Extract the (x, y) coordinate from the center of the cell holding the provided text.  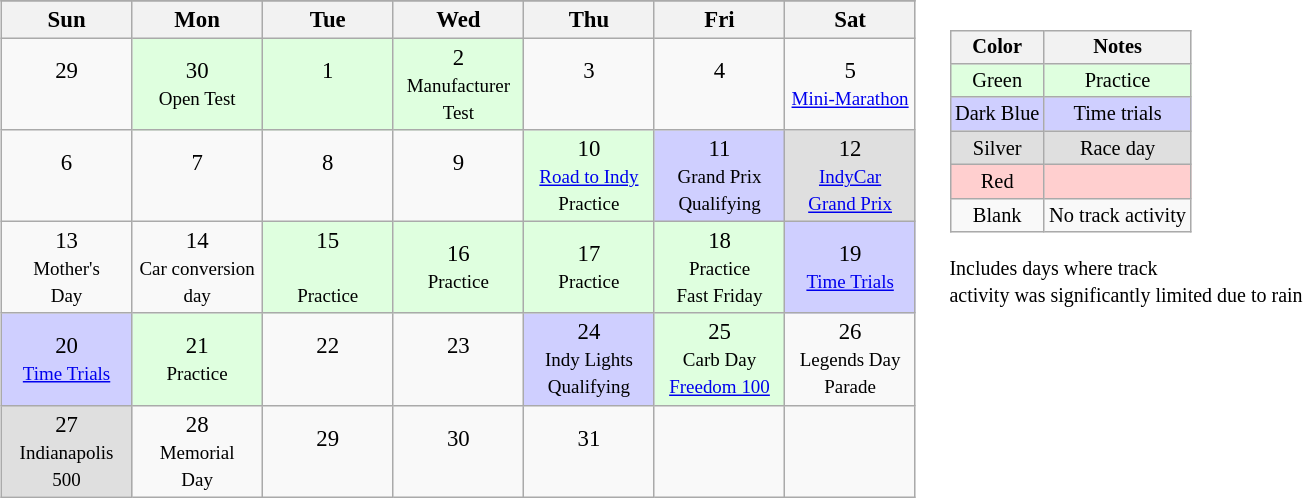
No track activity (1118, 215)
1 (328, 85)
16Practice (458, 268)
4 (720, 85)
Race day (1118, 148)
23 (458, 359)
14Car conversionday (198, 268)
Dark Blue (997, 114)
13Mother'sDay (66, 268)
18Practice Fast Friday (720, 268)
Notes (1118, 47)
5Mini-Marathon (850, 85)
Practice (1118, 81)
Blank (997, 215)
Red (997, 182)
7 (198, 176)
11Grand PrixQualifying (720, 176)
Wed (458, 20)
25Carb Day Freedom 100 (720, 359)
Time trials (1118, 114)
12IndyCarGrand Prix (850, 176)
Color (997, 47)
26Legends DayParade (850, 359)
30 (458, 451)
10Road to IndyPractice (590, 176)
Mon (198, 20)
20Time Trials (66, 359)
Green (997, 81)
17Practice (590, 268)
3 (590, 85)
Thu (590, 20)
28MemorialDay (198, 451)
30Open Test (198, 85)
Sun (66, 20)
22 (328, 359)
Sat (850, 20)
9 (458, 176)
15Practice (328, 268)
6 (66, 176)
2ManufacturerTest (458, 85)
Silver (997, 148)
31 (590, 451)
19Time Trials (850, 268)
Fri (720, 20)
27Indianapolis500 (66, 451)
21Practice (198, 359)
8 (328, 176)
Tue (328, 20)
24Indy Lights Qualifying (590, 359)
